From the cell containing the given text, extract its center point as [X, Y] coordinate. 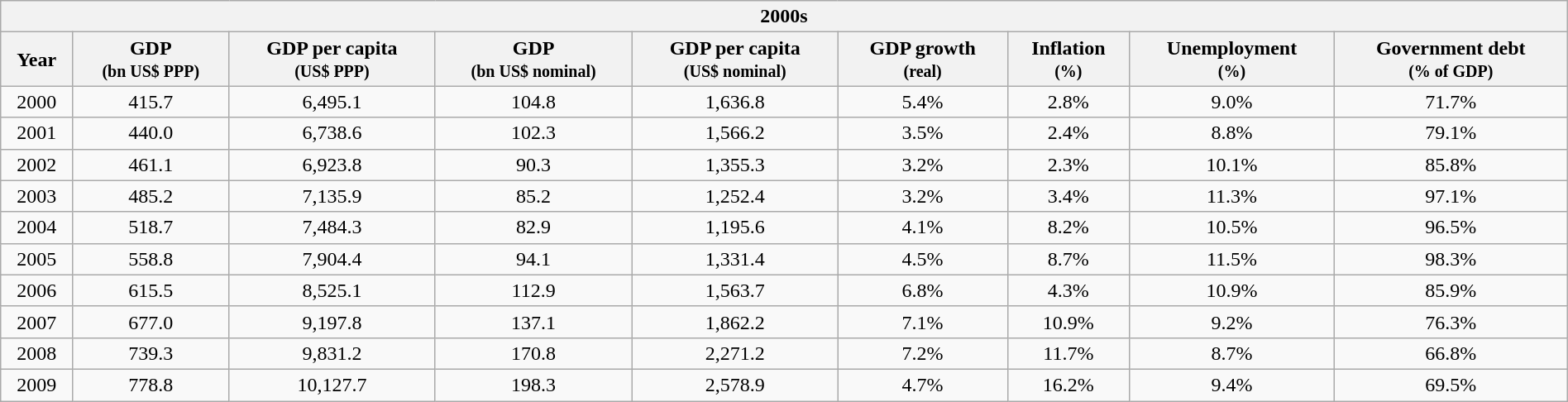
518.7 [151, 227]
76.3% [1451, 322]
739.3 [151, 353]
7,135.9 [332, 196]
85.2 [533, 196]
102.3 [533, 133]
Government debt(% of GDP) [1451, 60]
10.1% [1232, 165]
1,636.8 [734, 102]
69.5% [1451, 385]
2008 [36, 353]
2.4% [1068, 133]
4.3% [1068, 290]
2007 [36, 322]
2,271.2 [734, 353]
85.9% [1451, 290]
Year [36, 60]
7,484.3 [332, 227]
415.7 [151, 102]
6,495.1 [332, 102]
66.8% [1451, 353]
10.5% [1232, 227]
10,127.7 [332, 385]
85.8% [1451, 165]
485.2 [151, 196]
137.1 [533, 322]
98.3% [1451, 259]
6.8% [923, 290]
Unemployment(%) [1232, 60]
778.8 [151, 385]
96.5% [1451, 227]
GDP(bn US$ nominal) [533, 60]
7.1% [923, 322]
6,923.8 [332, 165]
71.7% [1451, 102]
82.9 [533, 227]
1,862.2 [734, 322]
8.8% [1232, 133]
7.2% [923, 353]
GDP per capita(US$ PPP) [332, 60]
9.4% [1232, 385]
2000 [36, 102]
79.1% [1451, 133]
1,355.3 [734, 165]
461.1 [151, 165]
GDP per capita(US$ nominal) [734, 60]
4.1% [923, 227]
9,197.8 [332, 322]
4.5% [923, 259]
2004 [36, 227]
2005 [36, 259]
615.5 [151, 290]
11.3% [1232, 196]
2003 [36, 196]
Inflation(%) [1068, 60]
11.7% [1068, 353]
9.0% [1232, 102]
97.1% [1451, 196]
677.0 [151, 322]
104.8 [533, 102]
94.1 [533, 259]
16.2% [1068, 385]
198.3 [533, 385]
3.5% [923, 133]
GDP(bn US$ PPP) [151, 60]
1,563.7 [734, 290]
3.4% [1068, 196]
1,331.4 [734, 259]
2000s [784, 17]
4.7% [923, 385]
2,578.9 [734, 385]
1,195.6 [734, 227]
2.3% [1068, 165]
558.8 [151, 259]
6,738.6 [332, 133]
1,566.2 [734, 133]
11.5% [1232, 259]
GDP growth(real) [923, 60]
112.9 [533, 290]
9,831.2 [332, 353]
2006 [36, 290]
8.2% [1068, 227]
90.3 [533, 165]
2002 [36, 165]
9.2% [1232, 322]
5.4% [923, 102]
170.8 [533, 353]
1,252.4 [734, 196]
2.8% [1068, 102]
2009 [36, 385]
2001 [36, 133]
8,525.1 [332, 290]
7,904.4 [332, 259]
440.0 [151, 133]
